Locate the cell with the specified text and output its [x, y] center coordinate. 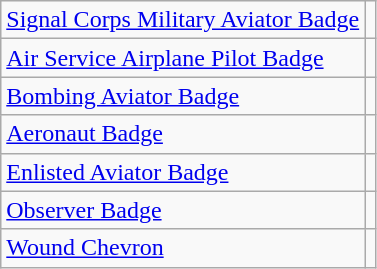
Enlisted Aviator Badge [183, 172]
Aeronaut Badge [183, 134]
Signal Corps Military Aviator Badge [183, 20]
Bombing Aviator Badge [183, 96]
Wound Chevron [183, 248]
Observer Badge [183, 210]
Air Service Airplane Pilot Badge [183, 58]
